Detect which cell encompasses the target text, then output its (x, y) center coordinate. 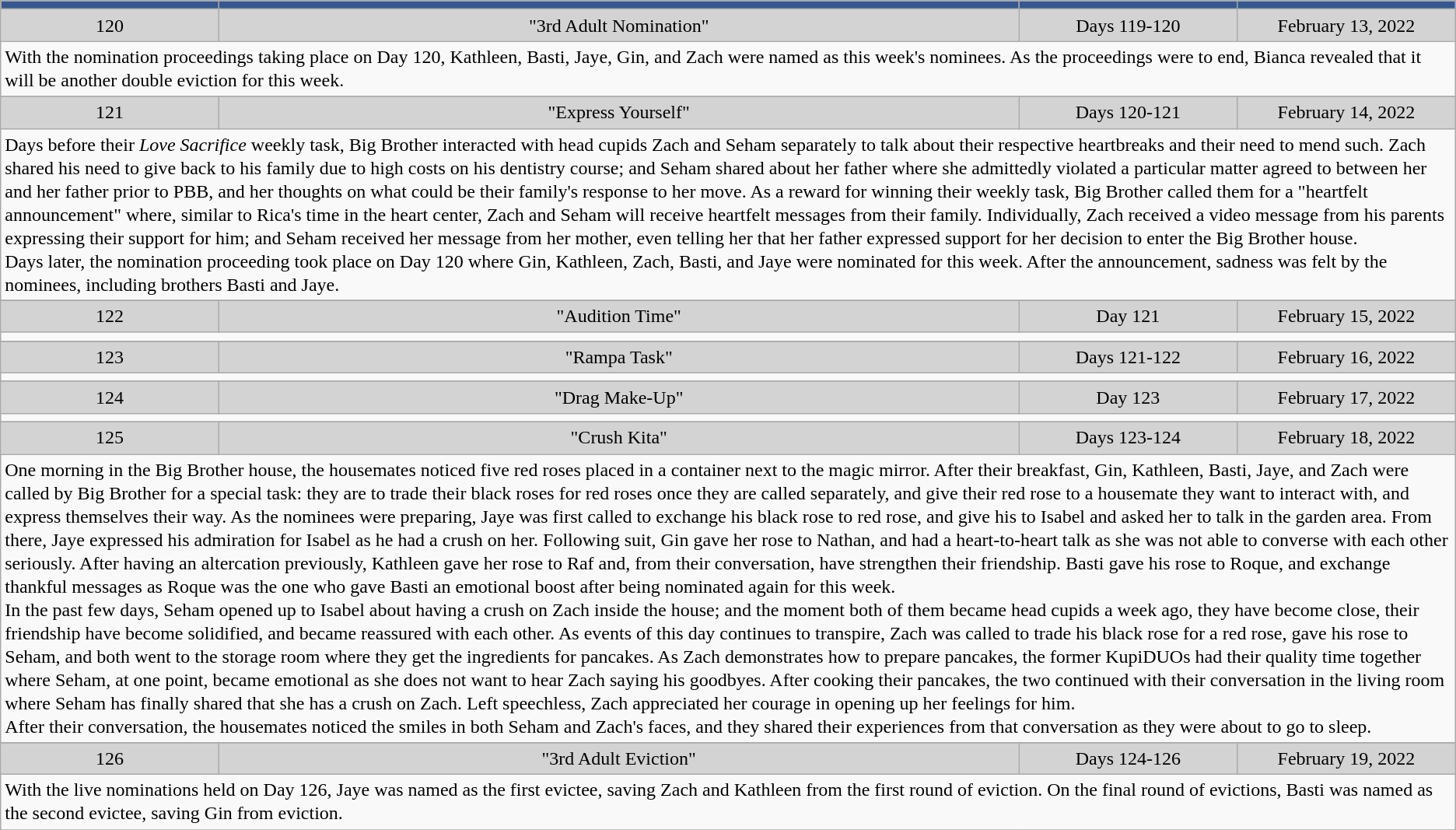
Days 123-124 (1128, 437)
"Express Yourself" (619, 112)
Days 121-122 (1128, 356)
Days 120-121 (1128, 112)
Days 119-120 (1128, 25)
125 (110, 437)
122 (110, 316)
123 (110, 356)
February 15, 2022 (1347, 316)
February 19, 2022 (1347, 759)
126 (110, 759)
February 16, 2022 (1347, 356)
121 (110, 112)
"Audition Time" (619, 316)
February 13, 2022 (1347, 25)
Day 123 (1128, 397)
"Rampa Task" (619, 356)
Days 124-126 (1128, 759)
124 (110, 397)
120 (110, 25)
February 17, 2022 (1347, 397)
February 14, 2022 (1347, 112)
"Drag Make-Up" (619, 397)
Day 121 (1128, 316)
February 18, 2022 (1347, 437)
"3rd Adult Nomination" (619, 25)
"Crush Kita" (619, 437)
"3rd Adult Eviction" (619, 759)
